Return [x, y] of the center of cell containing provided text 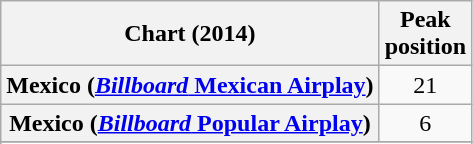
Chart (2014) [190, 34]
Peakposition [425, 34]
Mexico (Billboard Popular Airplay) [190, 123]
6 [425, 123]
21 [425, 85]
Mexico (Billboard Mexican Airplay) [190, 85]
